Return (X, Y) of the center of cell containing provided text 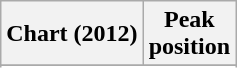
Peakposition (189, 34)
Chart (2012) (72, 34)
